Return (X, Y) of the center of cell containing provided text 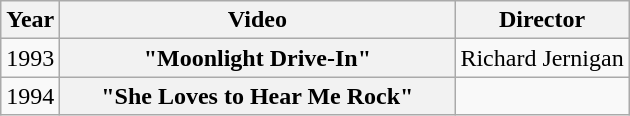
Richard Jernigan (542, 58)
1993 (30, 58)
Video (258, 20)
"She Loves to Hear Me Rock" (258, 96)
1994 (30, 96)
Director (542, 20)
"Moonlight Drive-In" (258, 58)
Year (30, 20)
